Search for the cell housing the specified text and yield its [X, Y] center coordinate. 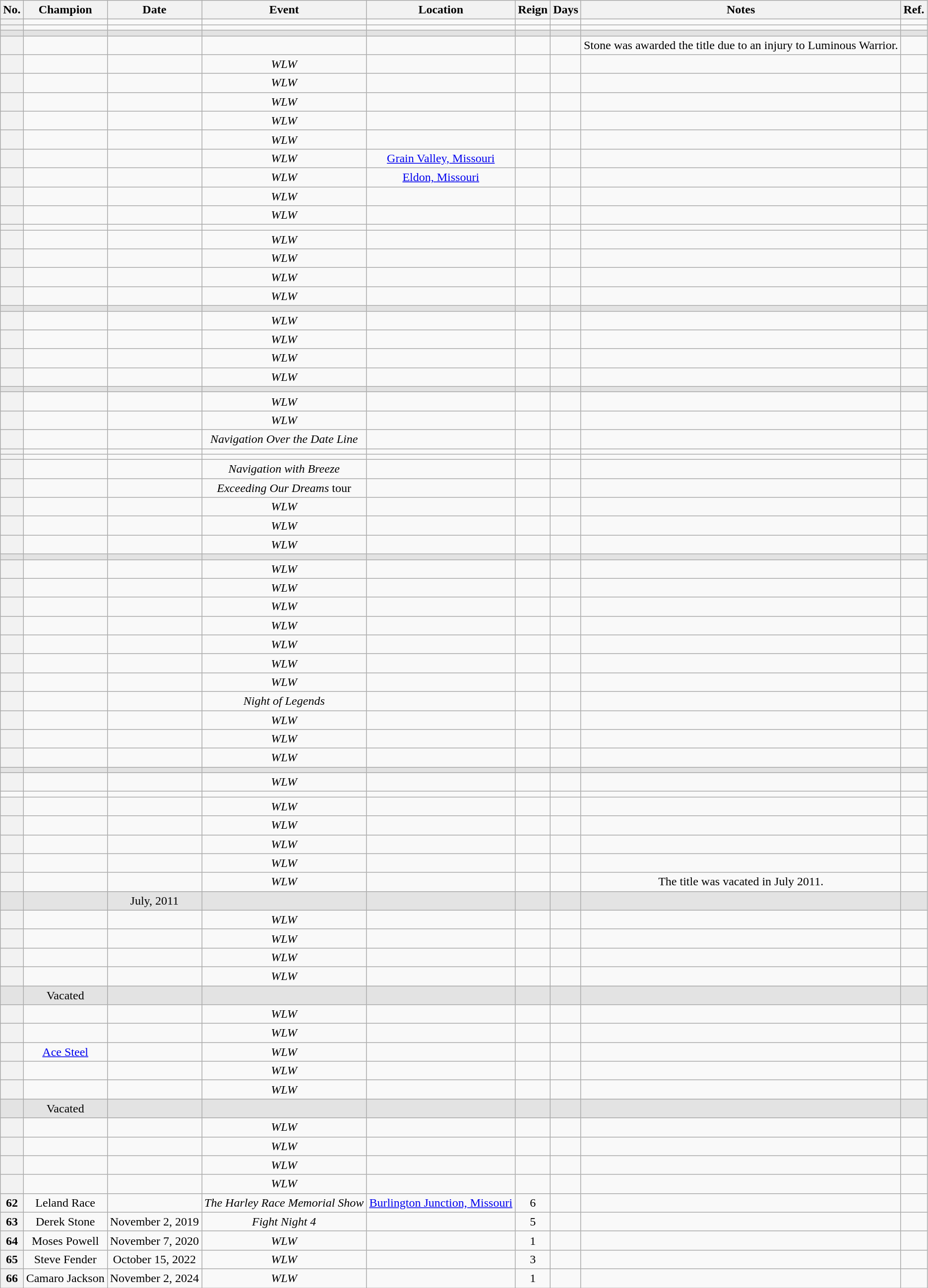
Eldon, Missouri [441, 177]
July, 2011 [154, 901]
No. [12, 10]
5 [533, 1222]
Days [566, 10]
Moses Powell [65, 1240]
Champion [65, 10]
Navigation with Breeze [284, 469]
Ace Steel [65, 1052]
Exceeding Our Dreams tour [284, 488]
Derek Stone [65, 1222]
Steve Fender [65, 1259]
Navigation Over the Date Line [284, 439]
6 [533, 1203]
Grain Valley, Missouri [441, 158]
Burlington Junction, Missouri [441, 1203]
November 2, 2024 [154, 1278]
Fight Night 4 [284, 1222]
The title was vacated in July 2011. [741, 882]
Stone was awarded the title due to an injury to Luminous Warrior. [741, 45]
62 [12, 1203]
November 2, 2019 [154, 1222]
65 [12, 1259]
The Harley Race Memorial Show [284, 1203]
Leland Race [65, 1203]
October 15, 2022 [154, 1259]
Date [154, 10]
Location [441, 10]
63 [12, 1222]
November 7, 2020 [154, 1240]
Event [284, 10]
Camaro Jackson [65, 1278]
Reign [533, 10]
3 [533, 1259]
Ref. [914, 10]
66 [12, 1278]
Night of Legends [284, 701]
Notes [741, 10]
64 [12, 1240]
